Return the (x, y) coordinate for the center point of the cell that contains the specified text.  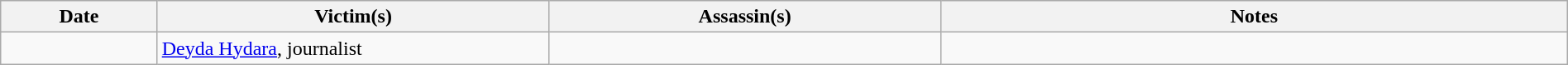
Notes (1254, 17)
Assassin(s) (745, 17)
Victim(s) (353, 17)
Date (79, 17)
Deyda Hydara, journalist (353, 48)
